Capture the cell that displays the provided text and extract its (X, Y) central coordinate. 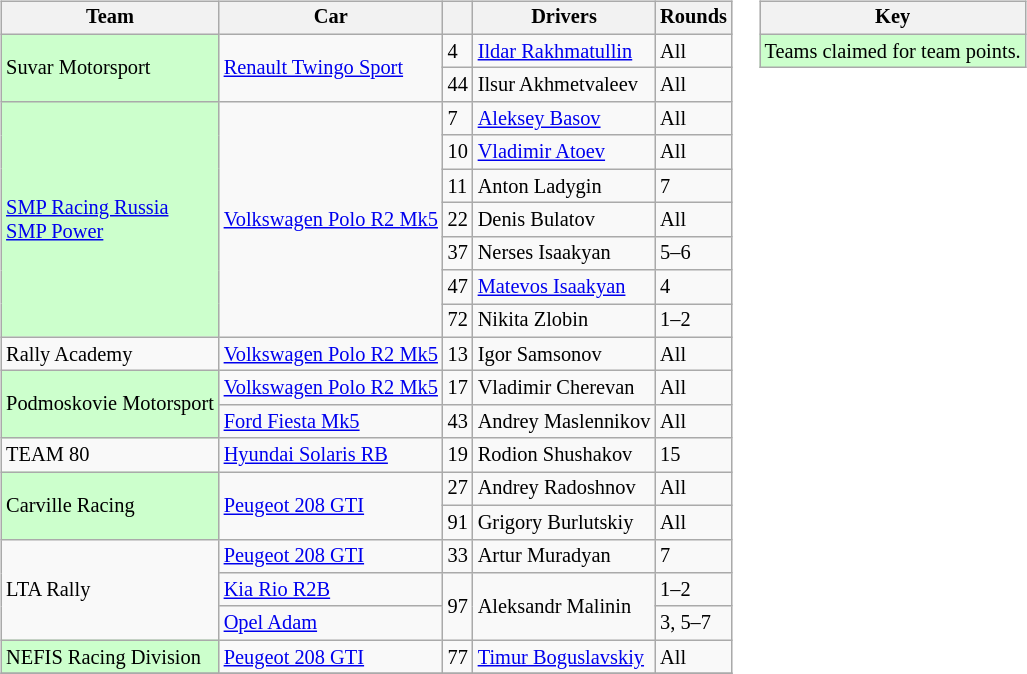
NEFIS Racing Division (110, 657)
17 (458, 388)
Nikita Zlobin (564, 321)
Teams claimed for team points. (893, 51)
Anton Ladygin (564, 186)
22 (458, 220)
SMP Racing RussiaSMP Power (110, 220)
3, 5–7 (694, 623)
Renault Twingo Sport (331, 68)
Carville Racing (110, 506)
97 (458, 606)
Ildar Rakhmatullin (564, 51)
Aleksey Basov (564, 119)
Grigory Burlutskiy (564, 522)
5–6 (694, 253)
Ilsur Akhmetvaleev (564, 85)
Rounds (694, 18)
Aleksandr Malinin (564, 606)
Andrey Radoshnov (564, 489)
Kia Rio R2B (331, 590)
91 (458, 522)
Vladimir Cherevan (564, 388)
44 (458, 85)
27 (458, 489)
10 (458, 152)
Key (893, 18)
Suvar Motorsport (110, 68)
33 (458, 556)
Nerses Isaakyan (564, 253)
77 (458, 657)
Vladimir Atoev (564, 152)
43 (458, 422)
Hyundai Solaris RB (331, 455)
Timur Boguslavskiy (564, 657)
Artur Muradyan (564, 556)
Andrey Maslennikov (564, 422)
47 (458, 287)
TEAM 80 (110, 455)
72 (458, 321)
Team (110, 18)
Denis Bulatov (564, 220)
Ford Fiesta Mk5 (331, 422)
19 (458, 455)
Rally Academy (110, 354)
Car (331, 18)
Rodion Shushakov (564, 455)
11 (458, 186)
LTA Rally (110, 590)
Matevos Isaakyan (564, 287)
13 (458, 354)
Podmoskovie Motorsport (110, 404)
Igor Samsonov (564, 354)
Drivers (564, 18)
37 (458, 253)
Opel Adam (331, 623)
15 (694, 455)
